Identify which cell holds the provided text, then report its (x, y) central coordinate. 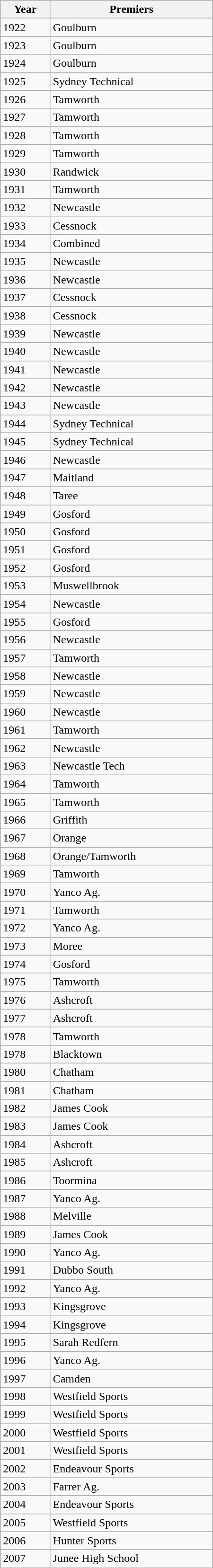
1959 (26, 694)
Toormina (132, 1180)
1983 (26, 1126)
1997 (26, 1379)
Griffith (132, 820)
1991 (26, 1270)
1977 (26, 1018)
Melville (132, 1216)
Junee High School (132, 1559)
1975 (26, 982)
1936 (26, 280)
1988 (26, 1216)
2006 (26, 1541)
Camden (132, 1379)
Dubbo South (132, 1270)
1934 (26, 244)
Orange (132, 838)
2007 (26, 1559)
Year (26, 9)
1953 (26, 586)
1984 (26, 1144)
Taree (132, 496)
Hunter Sports (132, 1541)
1965 (26, 802)
1973 (26, 946)
1962 (26, 748)
1982 (26, 1108)
1938 (26, 316)
1944 (26, 424)
1927 (26, 117)
1966 (26, 820)
1940 (26, 352)
1971 (26, 910)
1935 (26, 262)
1926 (26, 99)
1994 (26, 1324)
1990 (26, 1252)
1931 (26, 189)
Farrer Ag. (132, 1487)
Randwick (132, 171)
1970 (26, 892)
1929 (26, 153)
1998 (26, 1397)
1957 (26, 658)
2000 (26, 1433)
2003 (26, 1487)
1993 (26, 1306)
1999 (26, 1415)
1974 (26, 964)
1952 (26, 568)
1942 (26, 388)
1943 (26, 406)
1992 (26, 1288)
Premiers (132, 9)
1922 (26, 27)
1954 (26, 604)
1958 (26, 676)
1968 (26, 856)
1947 (26, 478)
Maitland (132, 478)
1946 (26, 460)
2001 (26, 1451)
Combined (132, 244)
1981 (26, 1090)
1923 (26, 45)
1933 (26, 226)
1964 (26, 784)
2005 (26, 1523)
1948 (26, 496)
Sarah Redfern (132, 1342)
1956 (26, 640)
2004 (26, 1505)
1980 (26, 1072)
Newcastle Tech (132, 766)
1950 (26, 532)
1963 (26, 766)
1976 (26, 1000)
1930 (26, 171)
Orange/Tamworth (132, 856)
1937 (26, 298)
Blacktown (132, 1054)
1945 (26, 442)
1969 (26, 874)
1928 (26, 135)
1995 (26, 1342)
1996 (26, 1360)
1985 (26, 1162)
1924 (26, 63)
Muswellbrook (132, 586)
1951 (26, 550)
1925 (26, 81)
1939 (26, 334)
1972 (26, 928)
1955 (26, 622)
1967 (26, 838)
1987 (26, 1198)
1941 (26, 370)
1961 (26, 730)
Moree (132, 946)
2002 (26, 1469)
1960 (26, 712)
1989 (26, 1234)
1932 (26, 207)
1949 (26, 514)
1986 (26, 1180)
